From the cell containing the given text, extract its center point as (x, y) coordinate. 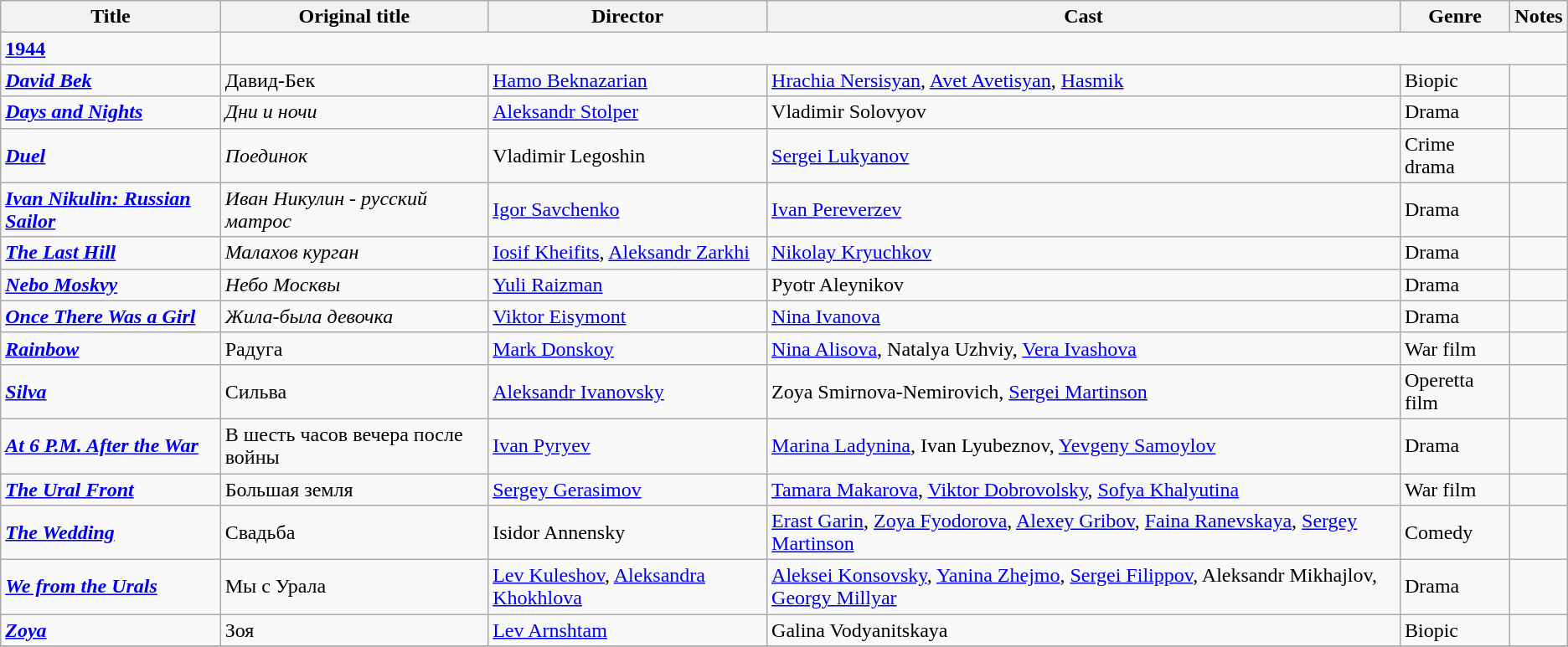
Iosif Kheifits, Aleksandr Zarkhi (628, 253)
Nina Alisova, Natalya Uzhviy, Vera Ivashova (1084, 348)
We from the Urals (111, 588)
Мы с Урала (354, 588)
Vladimir Legoshin (628, 156)
Иван Никулин - русский матрос (354, 209)
Hamo Beknazarian (628, 80)
Original title (354, 17)
Galina Vodyanitskaya (1084, 630)
Nina Ivanova (1084, 316)
Lev Arnshtam (628, 630)
Isidor Annensky (628, 532)
The Ural Front (111, 490)
Pyotr Aleynikov (1084, 285)
Зоя (354, 630)
Aleksandr Stolper (628, 112)
Genre (1454, 17)
Cast (1084, 17)
Crime drama (1454, 156)
The Wedding (111, 532)
Nikolay Kryuchkov (1084, 253)
Notes (1539, 17)
Vladimir Solovyov (1084, 112)
Comedy (1454, 532)
Once There Was a Girl (111, 316)
Радуга (354, 348)
Поединок (354, 156)
Hrachia Nersisyan, Avet Avetisyan, Hasmik (1084, 80)
Title (111, 17)
Малахов курган (354, 253)
Operetta film (1454, 392)
Sergey Gerasimov (628, 490)
Sergei Lukyanov (1084, 156)
Большая земля (354, 490)
Aleksandr Ivanovsky (628, 392)
Mark Donskoy (628, 348)
Ivan Pereverzev (1084, 209)
Свадьба (354, 532)
1944 (111, 49)
Давид-Бек (354, 80)
Director (628, 17)
Небо Москвы (354, 285)
Aleksei Konsovsky, Yanina Zhejmo, Sergei Filippov, Aleksandr Mikhajlov, Georgy Millyar (1084, 588)
Igor Savchenko (628, 209)
Lev Kuleshov, Aleksandra Khokhlova (628, 588)
Жила-была девочка (354, 316)
Marina Ladynina, Ivan Lyubeznov, Yevgeny Samoylov (1084, 445)
Ivan Pyryev (628, 445)
The Last Hill (111, 253)
Silva (111, 392)
Tamara Makarova, Viktor Dobrovolsky, Sofya Khalyutina (1084, 490)
Viktor Eisymont (628, 316)
Дни и ночи (354, 112)
Yuli Raizman (628, 285)
Ivan Nikulin: Russian Sailor (111, 209)
Zoya (111, 630)
Rainbow (111, 348)
Zoya Smirnova-Nemirovich, Sergei Martinson (1084, 392)
Duel (111, 156)
Erast Garin, Zoya Fyodorova, Alexey Gribov, Faina Ranevskaya, Sergey Martinson (1084, 532)
At 6 P.M. After the War (111, 445)
Nebo Moskvy (111, 285)
Сильва (354, 392)
David Bek (111, 80)
Days and Nights (111, 112)
В шесть часов вечера после войны (354, 445)
